Find where the given text appears and provide that cell's center as [X, Y] coordinate. 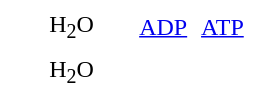
ATP [222, 27]
ADP [164, 27]
